For the text-containing cell, return its midpoint in [x, y] coordinate format. 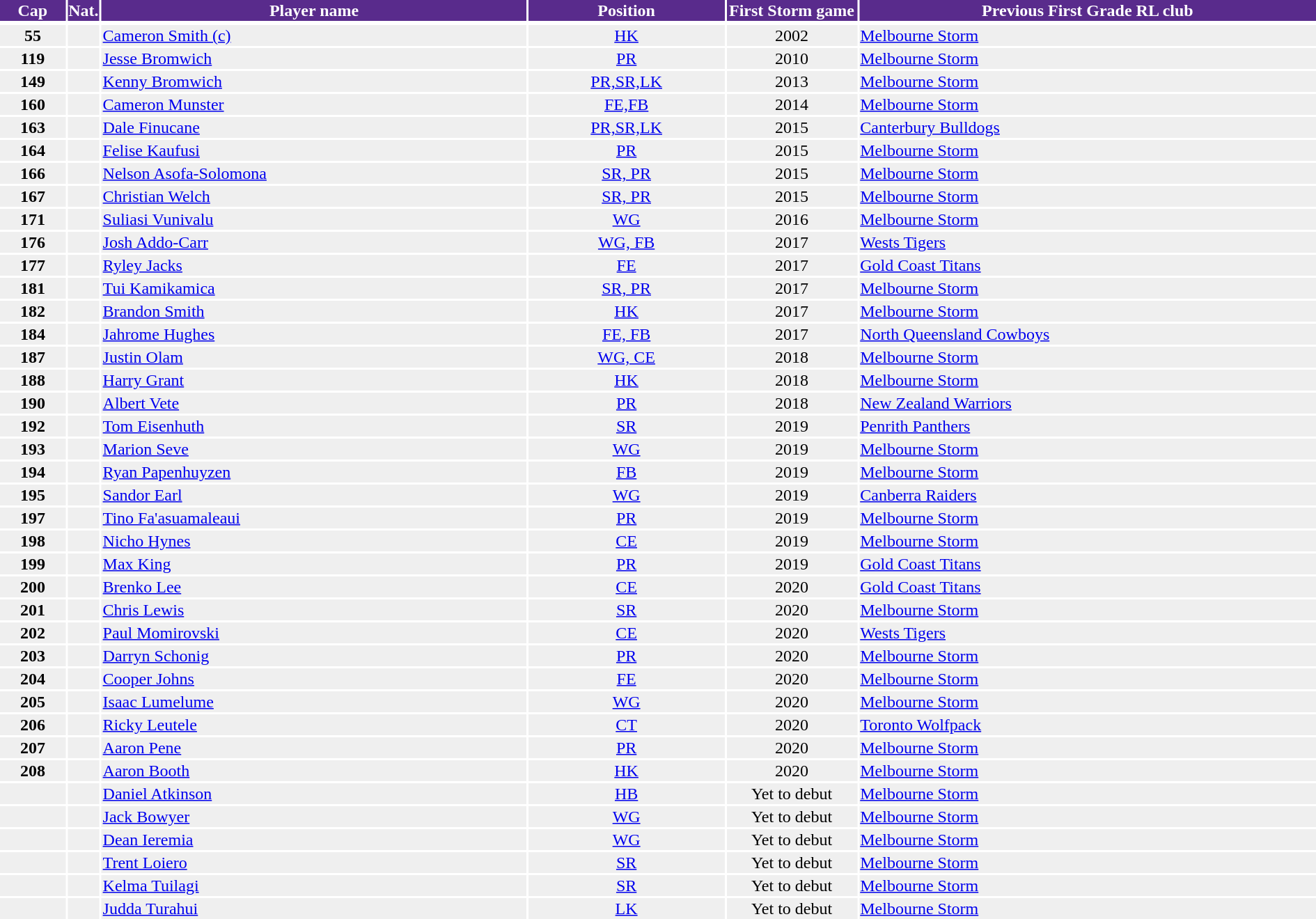
Ryley Jacks [314, 265]
Judda Turahui [314, 909]
Position [627, 10]
181 [33, 288]
Jesse Bromwich [314, 58]
198 [33, 541]
FB [627, 472]
Tui Kamikamica [314, 288]
Nicho Hynes [314, 541]
Dale Finucane [314, 127]
160 [33, 104]
Player name [314, 10]
Justin Olam [314, 357]
Jahrome Hughes [314, 334]
199 [33, 564]
177 [33, 265]
First Storm game [792, 10]
203 [33, 656]
Aaron Pene [314, 748]
Nelson Asofa-Solomona [314, 173]
Josh Addo-Carr [314, 242]
2014 [792, 104]
North Queensland Cowboys [1088, 334]
2010 [792, 58]
190 [33, 403]
197 [33, 518]
Toronto Wolfpack [1088, 725]
171 [33, 219]
Kelma Tuilagi [314, 886]
Isaac Lumelume [314, 702]
WG, CE [627, 357]
Max King [314, 564]
164 [33, 150]
205 [33, 702]
Tom Eisenhuth [314, 426]
Ricky Leutele [314, 725]
Albert Vete [314, 403]
Previous First Grade RL club [1088, 10]
Trent Loiero [314, 863]
194 [33, 472]
New Zealand Warriors [1088, 403]
192 [33, 426]
193 [33, 449]
HB [627, 794]
201 [33, 610]
Harry Grant [314, 380]
2016 [792, 219]
Tino Fa'asuamaleaui [314, 518]
Canterbury Bulldogs [1088, 127]
184 [33, 334]
Kenny Bromwich [314, 81]
208 [33, 771]
166 [33, 173]
195 [33, 495]
55 [33, 36]
2002 [792, 36]
Chris Lewis [314, 610]
200 [33, 587]
Cameron Munster [314, 104]
Darryn Schonig [314, 656]
Suliasi Vunivalu [314, 219]
CT [627, 725]
182 [33, 311]
204 [33, 679]
202 [33, 633]
Brenko Lee [314, 587]
Marion Seve [314, 449]
Brandon Smith [314, 311]
Penrith Panthers [1088, 426]
176 [33, 242]
207 [33, 748]
Cameron Smith (c) [314, 36]
149 [33, 81]
Dean Ieremia [314, 840]
187 [33, 357]
Cap [33, 10]
Christian Welch [314, 196]
Ryan Papenhuyzen [314, 472]
Nat. [84, 10]
Aaron Booth [314, 771]
FE,FB [627, 104]
2013 [792, 81]
LK [627, 909]
WG, FB [627, 242]
Jack Bowyer [314, 817]
206 [33, 725]
167 [33, 196]
Felise Kaufusi [314, 150]
Cooper Johns [314, 679]
119 [33, 58]
Daniel Atkinson [314, 794]
Paul Momirovski [314, 633]
Sandor Earl [314, 495]
188 [33, 380]
FE, FB [627, 334]
Canberra Raiders [1088, 495]
163 [33, 127]
